Determine the [x, y] coordinate at the center of the cell enclosing the given text.  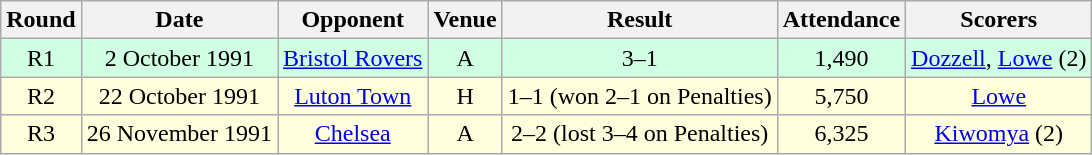
R2 [41, 96]
6,325 [841, 134]
3–1 [640, 58]
1,490 [841, 58]
Bristol Rovers [353, 58]
Venue [465, 20]
Scorers [999, 20]
Lowe [999, 96]
R3 [41, 134]
Dozzell, Lowe (2) [999, 58]
Kiwomya (2) [999, 134]
Chelsea [353, 134]
5,750 [841, 96]
Luton Town [353, 96]
Opponent [353, 20]
Result [640, 20]
22 October 1991 [179, 96]
Attendance [841, 20]
Round [41, 20]
R1 [41, 58]
H [465, 96]
1–1 (won 2–1 on Penalties) [640, 96]
2 October 1991 [179, 58]
Date [179, 20]
26 November 1991 [179, 134]
2–2 (lost 3–4 on Penalties) [640, 134]
